From the cell containing the given text, extract its center point as [X, Y] coordinate. 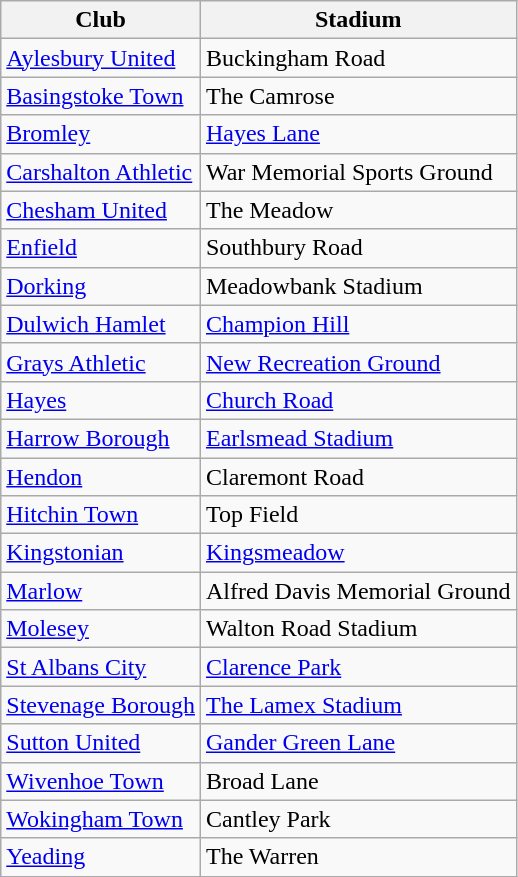
Top Field [358, 515]
Marlow [101, 591]
The Meadow [358, 210]
Earlsmead Stadium [358, 438]
Molesey [101, 629]
Hayes [101, 400]
Southbury Road [358, 248]
Stadium [358, 20]
Claremont Road [358, 477]
Carshalton Athletic [101, 172]
Bromley [101, 134]
Enfield [101, 248]
Yeading [101, 857]
Dorking [101, 286]
Clarence Park [358, 667]
Stevenage Borough [101, 705]
Chesham United [101, 210]
Champion Hill [358, 324]
Sutton United [101, 743]
Basingstoke Town [101, 96]
Hayes Lane [358, 134]
Alfred Davis Memorial Ground [358, 591]
St Albans City [101, 667]
The Warren [358, 857]
Kingsmeadow [358, 553]
Wokingham Town [101, 819]
Cantley Park [358, 819]
Walton Road Stadium [358, 629]
Kingstonian [101, 553]
Hitchin Town [101, 515]
Wivenhoe Town [101, 781]
Club [101, 20]
Harrow Borough [101, 438]
Grays Athletic [101, 362]
Buckingham Road [358, 58]
Gander Green Lane [358, 743]
Hendon [101, 477]
War Memorial Sports Ground [358, 172]
Broad Lane [358, 781]
Meadowbank Stadium [358, 286]
New Recreation Ground [358, 362]
The Lamex Stadium [358, 705]
Church Road [358, 400]
The Camrose [358, 96]
Aylesbury United [101, 58]
Dulwich Hamlet [101, 324]
